Provide the (x, y) coordinate of the cell's center where the given text is located.  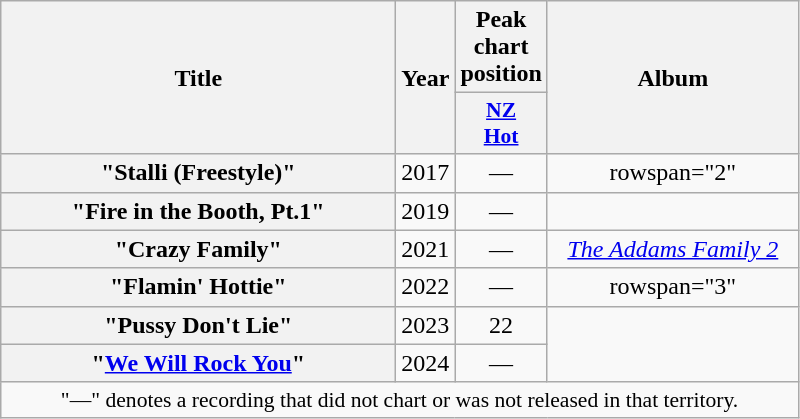
rowspan="2" (672, 173)
"Pussy Don't Lie" (198, 325)
Album (672, 78)
NZHot (501, 124)
2017 (426, 173)
22 (501, 325)
Title (198, 78)
2024 (426, 363)
"We Will Rock You" (198, 363)
2022 (426, 287)
Year (426, 78)
2019 (426, 211)
2021 (426, 249)
"Fire in the Booth, Pt.1" (198, 211)
The Addams Family 2 (672, 249)
"Stalli (Freestyle)" (198, 173)
rowspan="3" (672, 287)
Peak chart position (501, 47)
"—" denotes a recording that did not chart or was not released in that territory. (400, 400)
2023 (426, 325)
"Crazy Family" (198, 249)
"Flamin' Hottie" (198, 287)
